Identify which cell holds the provided text, then report its [X, Y] central coordinate. 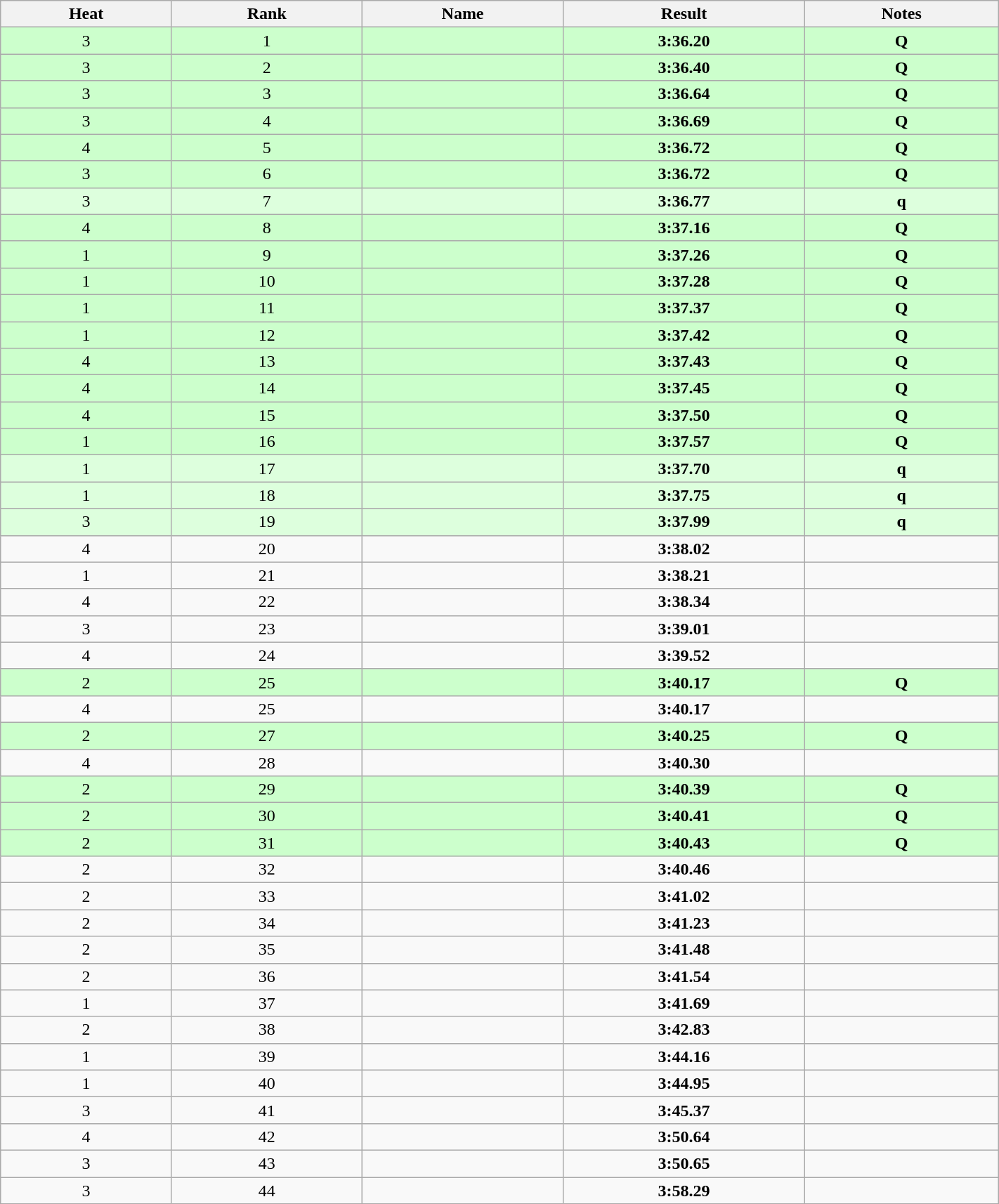
3:58.29 [684, 1191]
3:41.02 [684, 896]
24 [267, 655]
3:36.77 [684, 201]
8 [267, 228]
3:36.69 [684, 121]
34 [267, 923]
21 [267, 575]
3:37.43 [684, 362]
3:37.57 [684, 442]
23 [267, 629]
6 [267, 174]
42 [267, 1137]
Rank [267, 14]
3:40.30 [684, 762]
13 [267, 362]
3:37.70 [684, 469]
33 [267, 896]
3:37.75 [684, 495]
41 [267, 1110]
3:36.20 [684, 41]
3:40.25 [684, 735]
3:42.83 [684, 1030]
Notes [901, 14]
3:36.40 [684, 67]
Name [462, 14]
43 [267, 1163]
27 [267, 735]
3:37.26 [684, 254]
29 [267, 790]
3:50.64 [684, 1137]
18 [267, 495]
3:39.52 [684, 655]
37 [267, 1003]
35 [267, 950]
3:45.37 [684, 1110]
9 [267, 254]
12 [267, 335]
5 [267, 148]
20 [267, 549]
3:38.21 [684, 575]
3:36.64 [684, 94]
17 [267, 469]
3:40.43 [684, 843]
3:37.28 [684, 281]
44 [267, 1191]
39 [267, 1056]
19 [267, 522]
11 [267, 308]
10 [267, 281]
3:37.45 [684, 388]
31 [267, 843]
3:38.34 [684, 602]
3:41.48 [684, 950]
36 [267, 976]
3:50.65 [684, 1163]
38 [267, 1030]
3:39.01 [684, 629]
3:44.95 [684, 1083]
22 [267, 602]
3:37.42 [684, 335]
28 [267, 762]
3:37.37 [684, 308]
3:37.99 [684, 522]
14 [267, 388]
3:41.54 [684, 976]
Result [684, 14]
3:41.69 [684, 1003]
32 [267, 870]
40 [267, 1083]
3:41.23 [684, 923]
30 [267, 816]
3:40.46 [684, 870]
3:38.02 [684, 549]
3:44.16 [684, 1056]
Heat [86, 14]
3:37.16 [684, 228]
3:40.39 [684, 790]
15 [267, 415]
3:40.41 [684, 816]
7 [267, 201]
16 [267, 442]
3:37.50 [684, 415]
